Scan for the cell matching the given text and deliver its (x, y) coordinate at center. 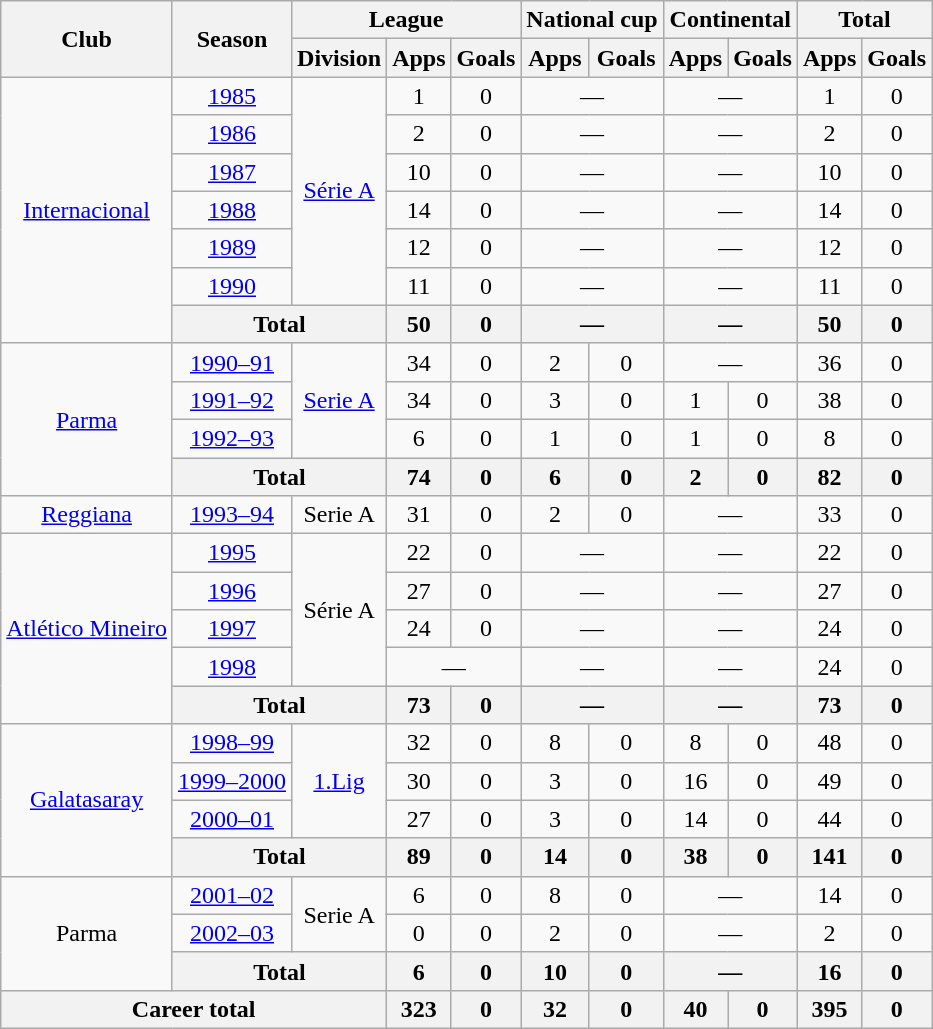
1992–93 (232, 438)
1990 (232, 286)
1987 (232, 172)
74 (419, 477)
1.Lig (340, 781)
49 (829, 781)
40 (695, 1009)
Reggiana (87, 515)
1991–92 (232, 400)
1993–94 (232, 515)
1999–2000 (232, 781)
82 (829, 477)
1988 (232, 210)
Division (340, 58)
National cup (592, 20)
Career total (194, 1009)
Season (232, 39)
Galatasaray (87, 800)
44 (829, 819)
31 (419, 515)
1997 (232, 629)
2001–02 (232, 895)
30 (419, 781)
89 (419, 857)
Atlético Mineiro (87, 629)
1996 (232, 591)
141 (829, 857)
Club (87, 39)
36 (829, 362)
2002–03 (232, 933)
1986 (232, 134)
League (406, 20)
48 (829, 743)
395 (829, 1009)
1998–99 (232, 743)
2000–01 (232, 819)
1989 (232, 248)
1995 (232, 553)
1985 (232, 96)
323 (419, 1009)
1998 (232, 667)
33 (829, 515)
Internacional (87, 210)
Continental (730, 20)
1990–91 (232, 362)
